Scan for the cell matching the given text and deliver its [x, y] coordinate at center. 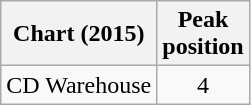
Chart (2015) [79, 34]
Peakposition [203, 34]
4 [203, 85]
CD Warehouse [79, 85]
